Provide the (X, Y) coordinate of the cell's center where the given text is located.  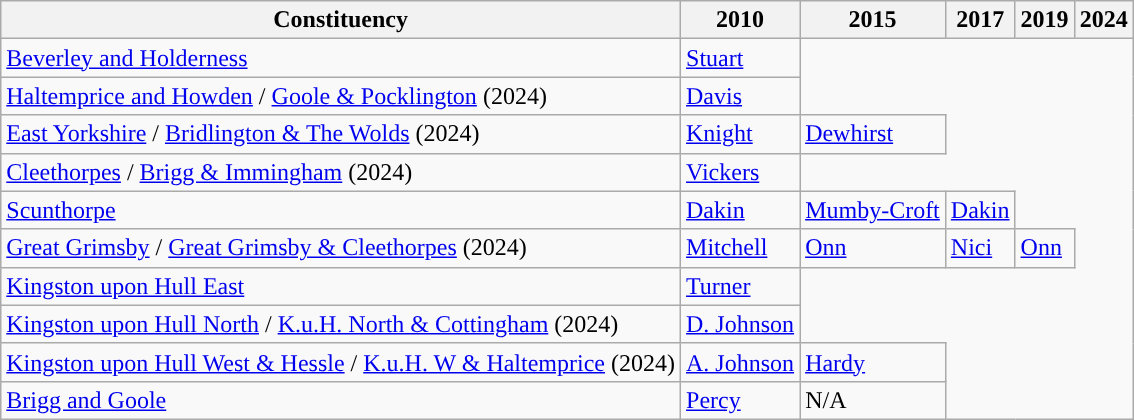
N/A (873, 400)
Kingston upon Hull East (341, 286)
Stuart (740, 58)
East Yorkshire / Bridlington & The Wolds (2024) (341, 134)
Vickers (740, 172)
Cleethorpes / Brigg & Immingham (2024) (341, 172)
Scunthorpe (341, 210)
2017 (980, 20)
Haltemprice and Howden / Goole & Pocklington (2024) (341, 96)
Great Grimsby / Great Grimsby & Cleethorpes (2024) (341, 248)
Dewhirst (873, 134)
Knight (740, 134)
Mitchell (740, 248)
2015 (873, 20)
Hardy (873, 362)
Percy (740, 400)
2010 (740, 20)
Nici (980, 248)
2024 (1104, 20)
Mumby-Croft (873, 210)
Turner (740, 286)
2019 (1044, 20)
D. Johnson (740, 324)
Kingston upon Hull North / K.u.H. North & Cottingham (2024) (341, 324)
Kingston upon Hull West & Hessle / K.u.H. W & Haltemprice (2024) (341, 362)
Constituency (341, 20)
Brigg and Goole (341, 400)
Davis (740, 96)
A. Johnson (740, 362)
Beverley and Holderness (341, 58)
